From the cell containing the given text, extract its center point as (x, y) coordinate. 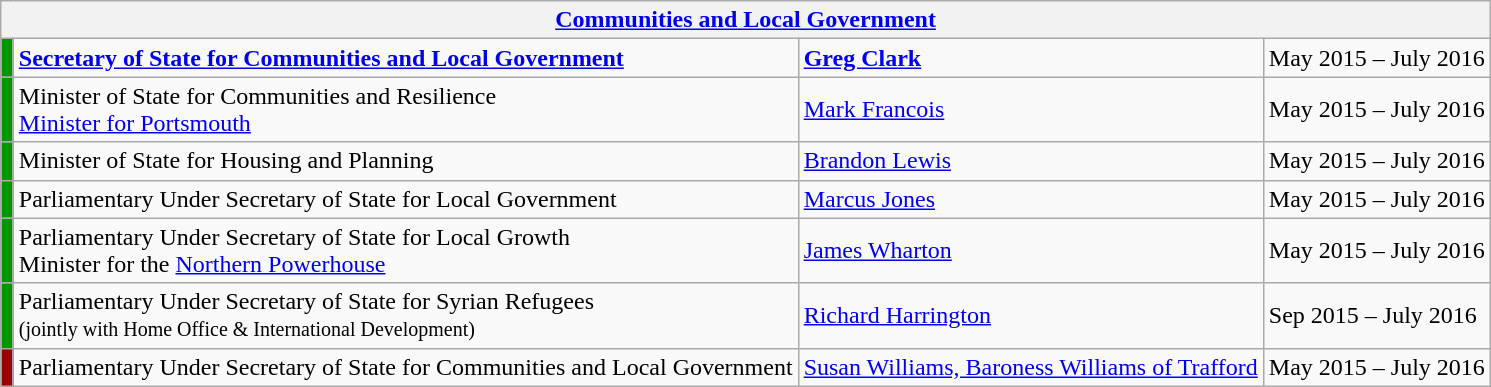
Parliamentary Under Secretary of State for Local GrowthMinister for the Northern Powerhouse (406, 250)
Parliamentary Under Secretary of State for Communities and Local Government (406, 367)
Minister of State for Communities and ResilienceMinister for Portsmouth (406, 110)
Minister of State for Housing and Planning (406, 161)
Sep 2015 – July 2016 (1376, 316)
Secretary of State for Communities and Local Government (406, 58)
Parliamentary Under Secretary of State for Local Government (406, 199)
Marcus Jones (1030, 199)
Brandon Lewis (1030, 161)
Communities and Local Government (746, 20)
Mark Francois (1030, 110)
James Wharton (1030, 250)
Parliamentary Under Secretary of State for Syrian Refugees(jointly with Home Office & International Development) (406, 316)
Greg Clark (1030, 58)
Susan Williams, Baroness Williams of Trafford (1030, 367)
Richard Harrington (1030, 316)
